Return the [x, y] coordinate for the center point of the cell that contains the specified text.  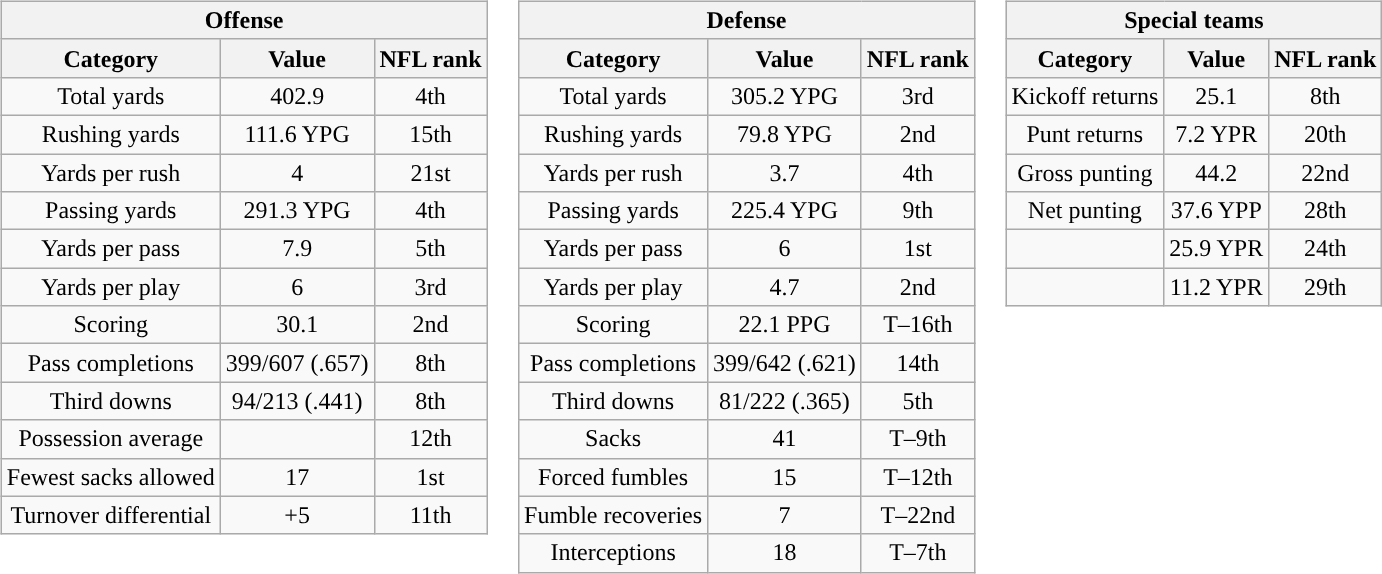
17 [297, 477]
T–7th [918, 553]
15th [430, 134]
Interceptions [614, 553]
12th [430, 439]
T–16th [918, 325]
291.3 YPG [297, 211]
Fumble recoveries [614, 515]
T–22nd [918, 515]
Net punting [1085, 211]
T–12th [918, 477]
Defense [747, 20]
4 [297, 173]
11.2 YPR [1216, 287]
37.6 YPP [1216, 211]
111.6 YPG [297, 134]
28th [1326, 211]
Gross punting [1085, 173]
24th [1326, 249]
4.7 [785, 287]
399/642 (.621) [785, 363]
30.1 [297, 325]
399/607 (.657) [297, 363]
Offense [244, 20]
Special teams [1194, 20]
402.9 [297, 96]
T–9th [918, 439]
11th [430, 515]
225.4 YPG [785, 211]
22.1 PPG [785, 325]
15 [785, 477]
Sacks [614, 439]
21st [430, 173]
44.2 [1216, 173]
7 [785, 515]
7.2 YPR [1216, 134]
9th [918, 211]
20th [1326, 134]
25.1 [1216, 96]
41 [785, 439]
14th [918, 363]
Forced fumbles [614, 477]
305.2 YPG [785, 96]
7.9 [297, 249]
Punt returns [1085, 134]
Fewest sacks allowed [110, 477]
18 [785, 553]
3.7 [785, 173]
81/222 (.365) [785, 401]
29th [1326, 287]
25.9 YPR [1216, 249]
Kickoff returns [1085, 96]
Possession average [110, 439]
94/213 (.441) [297, 401]
22nd [1326, 173]
79.8 YPG [785, 134]
Turnover differential [110, 515]
+5 [297, 515]
